Locate the cell with the specified text and output its (X, Y) center coordinate. 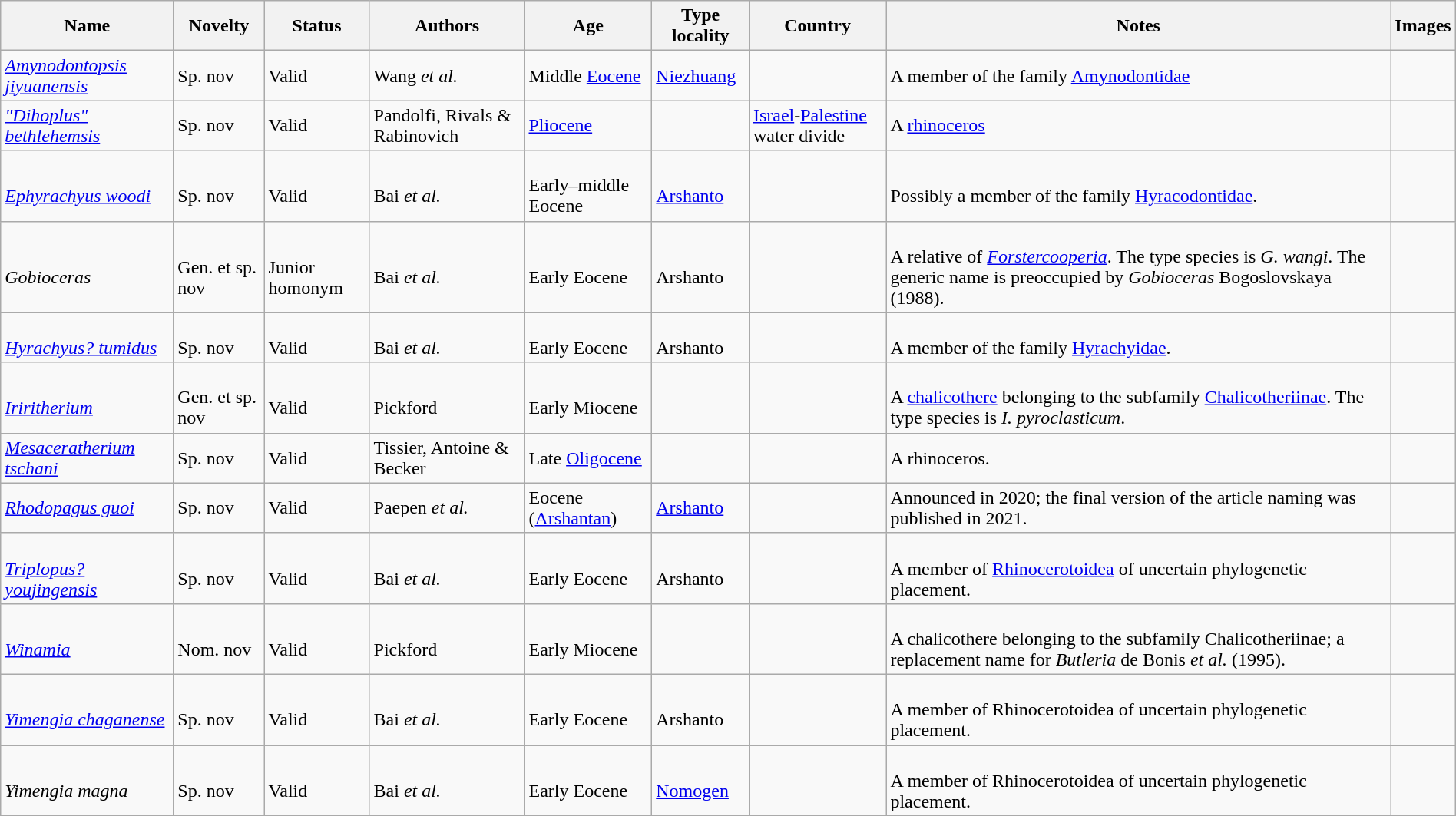
Notes (1138, 26)
Israel-Palestine water divide (817, 126)
Name (88, 26)
Authors (447, 26)
Novelty (219, 26)
Status (316, 26)
"Dihoplus" bethlehemsis (88, 126)
A relative of Forstercooperia. The type species is G. wangi. The generic name is preoccupied by Gobioceras Bogoslovskaya (1988). (1138, 267)
Middle Eocene (588, 75)
Paepen et al. (447, 508)
Hyrachyus? tumidus (88, 338)
Pliocene (588, 126)
Wang et al. (447, 75)
Eocene (Arshantan) (588, 508)
Gobioceras (88, 267)
Tissier, Antoine & Becker (447, 458)
Age (588, 26)
Late Oligocene (588, 458)
Amynodontopsis jiyuanensis (88, 75)
Yimengia chaganense (88, 709)
A rhinoceros (1138, 126)
Announced in 2020; the final version of the article naming was published in 2021. (1138, 508)
Type locality (700, 26)
Triplopus? youjingensis (88, 568)
Images (1424, 26)
Mesaceratherium tschani (88, 458)
Junior homonym (316, 267)
Pandolfi, Rivals & Rabinovich (447, 126)
Winamia (88, 639)
Nomogen (700, 780)
Early–middle Eocene (588, 186)
A rhinoceros. (1138, 458)
Ephyrachyus woodi (88, 186)
Yimengia magna (88, 780)
A member of the family Amynodontidae (1138, 75)
Nom. nov (219, 639)
Iriritherium (88, 398)
A chalicothere belonging to the subfamily Chalicotheriinae. The type species is I. pyroclasticum. (1138, 398)
Rhodopagus guoi (88, 508)
Niezhuang (700, 75)
Possibly a member of the family Hyracodontidae. (1138, 186)
Country (817, 26)
A chalicothere belonging to the subfamily Chalicotheriinae; a replacement name for Butleria de Bonis et al. (1995). (1138, 639)
A member of the family Hyrachyidae. (1138, 338)
